Return [X, Y] of the center of cell containing provided text 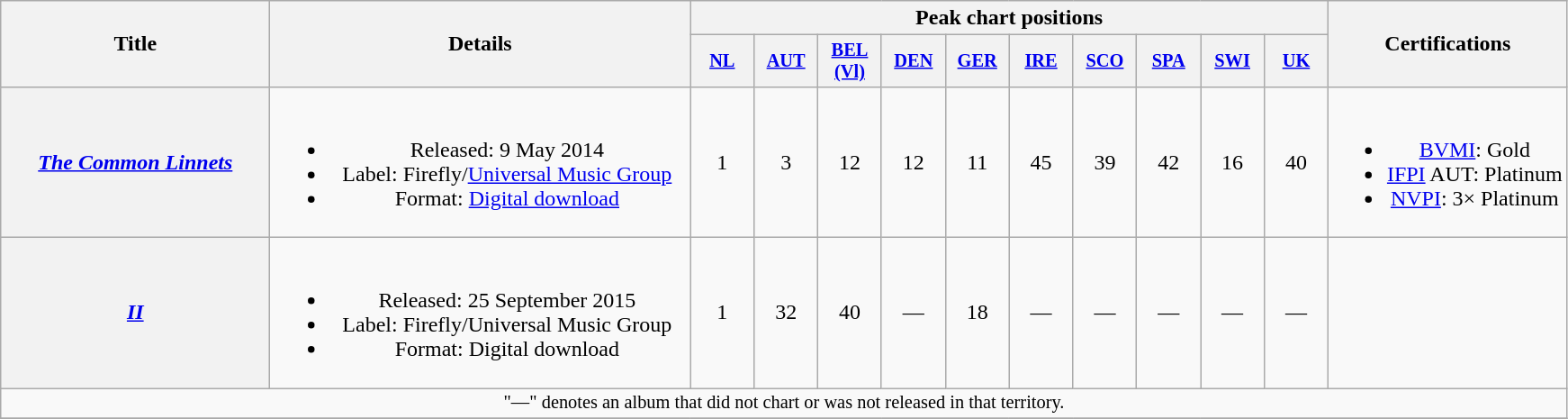
BVMI: GoldIFPI AUT: PlatinumNVPI: 3× Platinum [1447, 162]
SCO [1105, 61]
3 [787, 162]
SWI [1233, 61]
Title [135, 44]
42 [1168, 162]
DEN [913, 61]
IRE [1041, 61]
GER [978, 61]
18 [978, 314]
NL [722, 61]
Released: 25 September 2015Label: Firefly/Universal Music GroupFormat: Digital download [481, 314]
Peak chart positions [1010, 18]
39 [1105, 162]
BEL (Vl) [850, 61]
Details [481, 44]
45 [1041, 162]
32 [787, 314]
"—" denotes an album that did not chart or was not released in that territory. [785, 404]
SPA [1168, 61]
16 [1233, 162]
The Common Linnets [135, 162]
Released: 9 May 2014Label: Firefly/Universal Music GroupFormat: Digital download [481, 162]
II [135, 314]
11 [978, 162]
UK [1296, 61]
AUT [787, 61]
Certifications [1447, 44]
